Find where the given text appears and provide that cell's center as (x, y) coordinate. 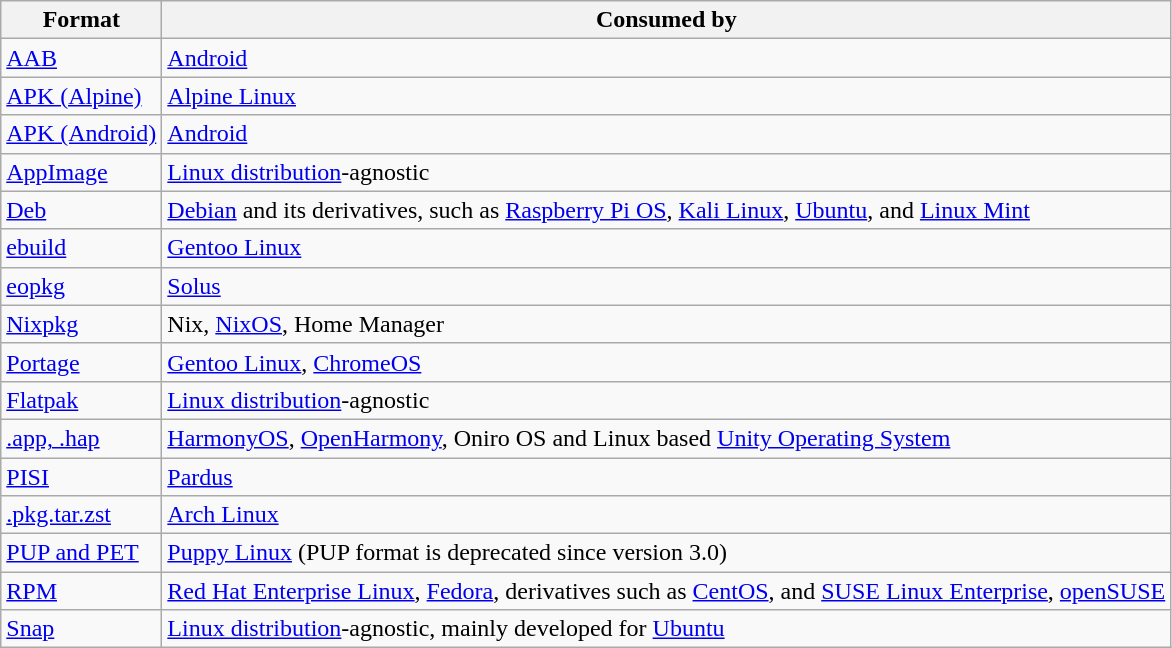
ebuild (82, 248)
AAB (82, 58)
Debian and its derivatives, such as Raspberry Pi OS, Kali Linux, Ubuntu, and Linux Mint (666, 210)
eopkg (82, 286)
Gentoo Linux, ChromeOS (666, 362)
Arch Linux (666, 515)
Linux distribution-agnostic, mainly developed for Ubuntu (666, 629)
HarmonyOS, OpenHarmony, Oniro OS and Linux based Unity Operating System (666, 438)
Deb (82, 210)
Pardus (666, 477)
APK (Android) (82, 134)
Flatpak (82, 400)
Red Hat Enterprise Linux, Fedora, derivatives such as CentOS, and SUSE Linux Enterprise, openSUSE (666, 591)
Gentoo Linux (666, 248)
Snap (82, 629)
Alpine Linux (666, 96)
APK (Alpine) (82, 96)
.pkg.tar.zst (82, 515)
Puppy Linux (PUP format is deprecated since version 3.0) (666, 553)
Portage (82, 362)
.app, .hap (82, 438)
Solus (666, 286)
AppImage (82, 172)
Nix, NixOS, Home Manager (666, 324)
Nixpkg (82, 324)
PUP and PET (82, 553)
Consumed by (666, 20)
Format (82, 20)
PISI (82, 477)
RPM (82, 591)
